Find where the given text appears and provide that cell's center as [X, Y] coordinate. 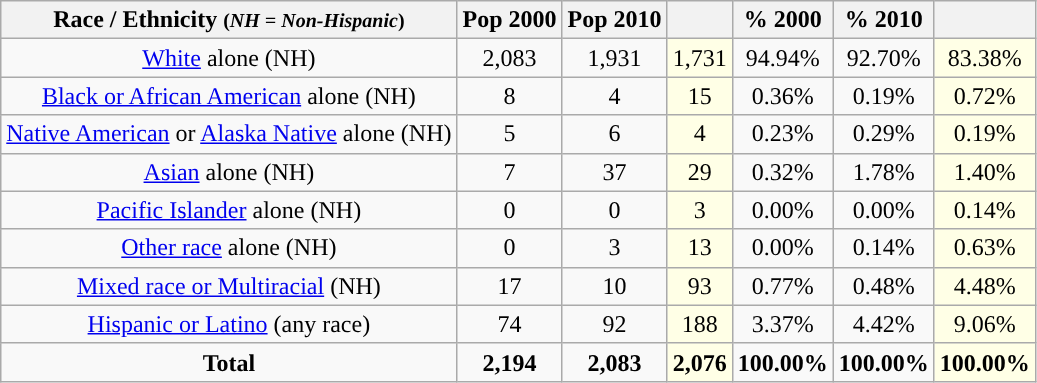
4.48% [984, 286]
Hispanic or Latino (any race) [229, 324]
74 [510, 324]
Pop 2010 [614, 20]
15 [700, 96]
0.48% [884, 286]
29 [700, 172]
93 [700, 286]
92 [614, 324]
Black or African American alone (NH) [229, 96]
0.72% [984, 96]
Asian alone (NH) [229, 172]
37 [614, 172]
Pop 2000 [510, 20]
7 [510, 172]
3.37% [782, 324]
2,076 [700, 362]
94.94% [782, 58]
Native American or Alaska Native alone (NH) [229, 134]
8 [510, 96]
1,731 [700, 58]
4.42% [884, 324]
0.29% [884, 134]
13 [700, 248]
1.40% [984, 172]
Other race alone (NH) [229, 248]
92.70% [884, 58]
% 2000 [782, 20]
9.06% [984, 324]
5 [510, 134]
0.23% [782, 134]
2,194 [510, 362]
% 2010 [884, 20]
17 [510, 286]
188 [700, 324]
0.32% [782, 172]
1,931 [614, 58]
10 [614, 286]
Mixed race or Multiracial (NH) [229, 286]
Race / Ethnicity (NH = Non-Hispanic) [229, 20]
83.38% [984, 58]
0.36% [782, 96]
1.78% [884, 172]
6 [614, 134]
White alone (NH) [229, 58]
0.63% [984, 248]
Pacific Islander alone (NH) [229, 210]
0.77% [782, 286]
Total [229, 362]
